Locate the cell with the specified text and output its [x, y] center coordinate. 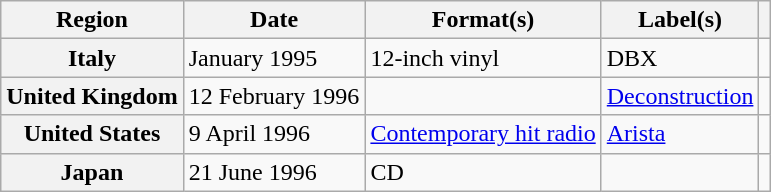
21 June 1996 [274, 172]
Japan [92, 172]
Date [274, 20]
United Kingdom [92, 96]
Region [92, 20]
Format(s) [483, 20]
12-inch vinyl [483, 58]
DBX [680, 58]
Italy [92, 58]
Deconstruction [680, 96]
United States [92, 134]
Contemporary hit radio [483, 134]
Label(s) [680, 20]
12 February 1996 [274, 96]
CD [483, 172]
January 1995 [274, 58]
9 April 1996 [274, 134]
Arista [680, 134]
